Find where the given text appears and provide that cell's center as (x, y) coordinate. 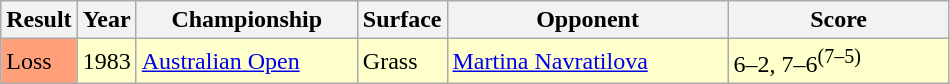
Martina Navratilova (588, 62)
Australian Open (246, 62)
6–2, 7–6(7–5) (838, 62)
Year (106, 20)
Championship (246, 20)
Loss (39, 62)
Score (838, 20)
Opponent (588, 20)
Surface (402, 20)
Result (39, 20)
1983 (106, 62)
Grass (402, 62)
